Pinpoint the cell where the given text exists, returning its (X, Y) midpoint coordinate. 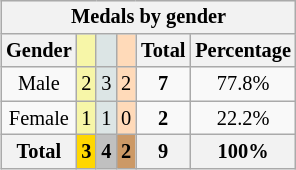
Medals by gender (148, 17)
Male (38, 84)
100% (243, 152)
7 (163, 84)
Gender (38, 51)
Percentage (243, 51)
22.2% (243, 118)
Female (38, 118)
77.8% (243, 84)
4 (106, 152)
0 (126, 118)
9 (163, 152)
